Extract the (x, y) coordinate from the center of the cell holding the provided text.  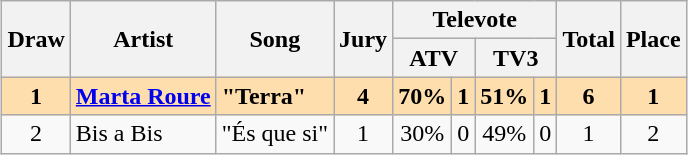
"És que si" (274, 134)
Televote (475, 20)
Bis a Bis (143, 134)
30% (422, 134)
Song (274, 39)
6 (589, 96)
Draw (36, 39)
Place (653, 39)
ATV (434, 58)
Total (589, 39)
TV3 (516, 58)
51% (504, 96)
Marta Roure (143, 96)
Jury (364, 39)
"Terra" (274, 96)
49% (504, 134)
70% (422, 96)
Artist (143, 39)
4 (364, 96)
